Capture the cell that displays the provided text and extract its (x, y) central coordinate. 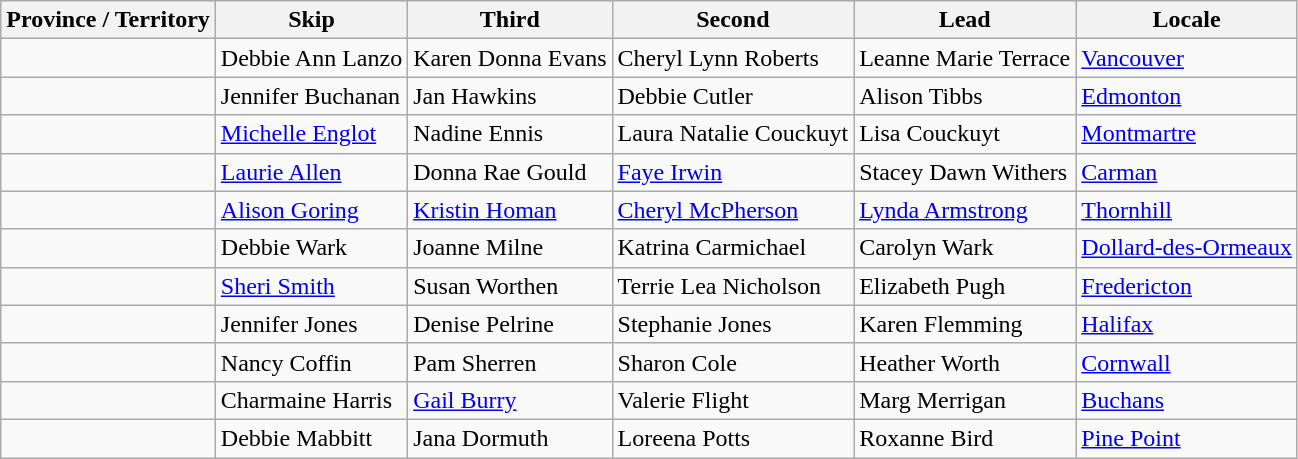
Michelle Englot (311, 134)
Locale (1187, 20)
Laura Natalie Couckuyt (733, 134)
Lisa Couckuyt (965, 134)
Thornhill (1187, 210)
Kristin Homan (510, 210)
Stacey Dawn Withers (965, 172)
Gail Burry (510, 400)
Heather Worth (965, 362)
Debbie Cutler (733, 96)
Karen Donna Evans (510, 58)
Halifax (1187, 324)
Montmartre (1187, 134)
Roxanne Bird (965, 438)
Pam Sherren (510, 362)
Sheri Smith (311, 286)
Lynda Armstrong (965, 210)
Nancy Coffin (311, 362)
Buchans (1187, 400)
Marg Merrigan (965, 400)
Carolyn Wark (965, 248)
Donna Rae Gould (510, 172)
Sharon Cole (733, 362)
Jennifer Buchanan (311, 96)
Carman (1187, 172)
Dollard-des-Ormeaux (1187, 248)
Nadine Ennis (510, 134)
Skip (311, 20)
Province / Territory (108, 20)
Terrie Lea Nicholson (733, 286)
Jennifer Jones (311, 324)
Alison Tibbs (965, 96)
Faye Irwin (733, 172)
Joanne Milne (510, 248)
Charmaine Harris (311, 400)
Debbie Wark (311, 248)
Leanne Marie Terrace (965, 58)
Laurie Allen (311, 172)
Karen Flemming (965, 324)
Susan Worthen (510, 286)
Cheryl Lynn Roberts (733, 58)
Pine Point (1187, 438)
Katrina Carmichael (733, 248)
Alison Goring (311, 210)
Debbie Ann Lanzo (311, 58)
Jan Hawkins (510, 96)
Valerie Flight (733, 400)
Third (510, 20)
Denise Pelrine (510, 324)
Second (733, 20)
Edmonton (1187, 96)
Jana Dormuth (510, 438)
Elizabeth Pugh (965, 286)
Stephanie Jones (733, 324)
Vancouver (1187, 58)
Loreena Potts (733, 438)
Cornwall (1187, 362)
Debbie Mabbitt (311, 438)
Cheryl McPherson (733, 210)
Lead (965, 20)
Fredericton (1187, 286)
